Return (x, y) of the center of cell containing provided text 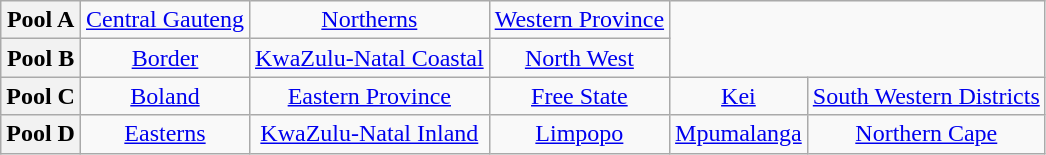
KwaZulu-Natal Inland (369, 134)
Pool D (41, 134)
Pool C (41, 96)
Border (164, 58)
Pool B (41, 58)
Limpopo (579, 134)
Mpumalanga (739, 134)
Pool A (41, 20)
Boland (164, 96)
Northerns (369, 20)
KwaZulu-Natal Coastal (369, 58)
South Western Districts (926, 96)
Free State (579, 96)
Northern Cape (926, 134)
Western Province (579, 20)
Easterns (164, 134)
Central Gauteng (164, 20)
Kei (739, 96)
Eastern Province (369, 96)
North West (579, 58)
